Locate the cell with the specified text and output its (X, Y) center coordinate. 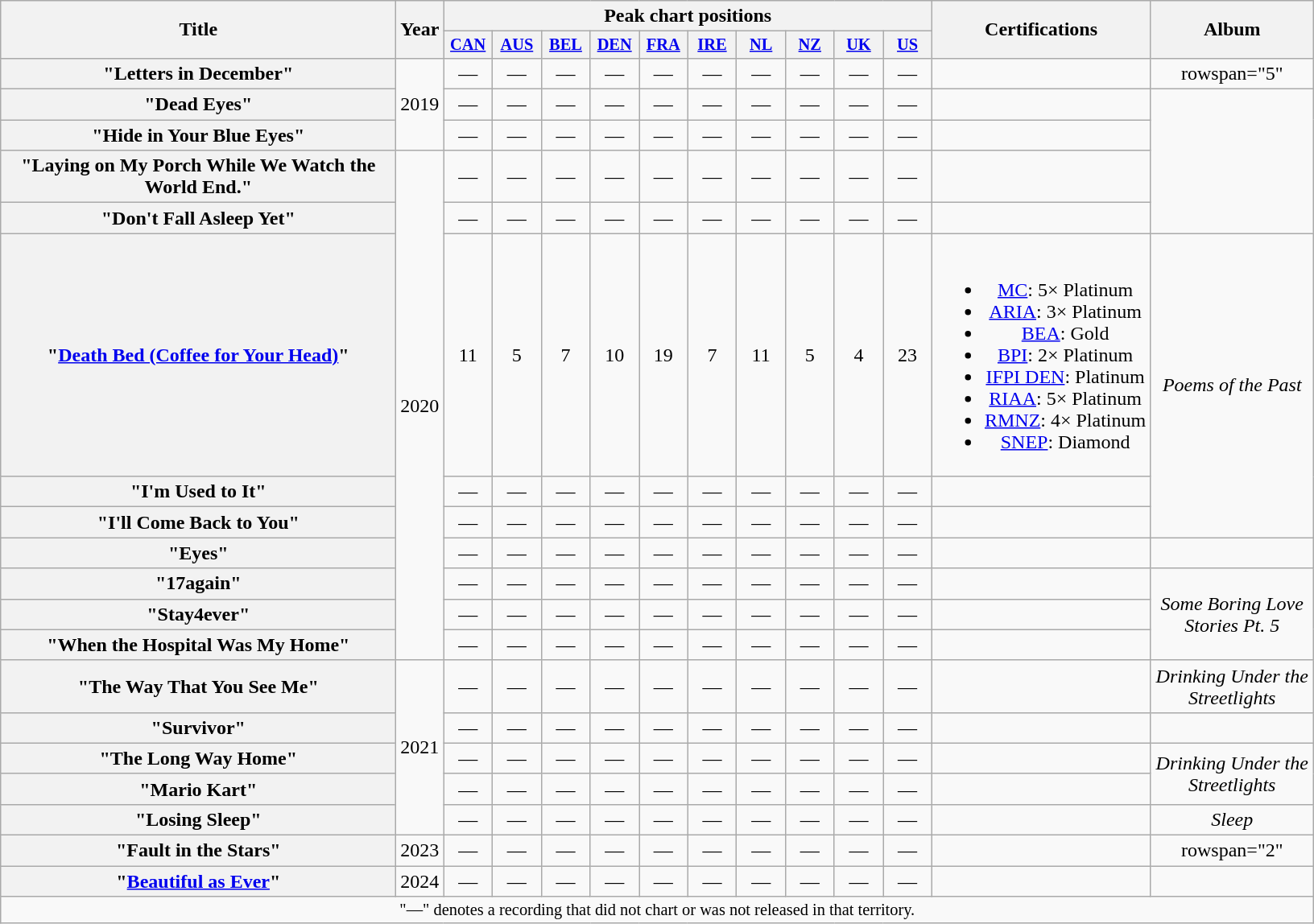
rowspan="2" (1232, 851)
MC: 5× PlatinumARIA: 3× PlatinumBEA: GoldBPI: 2× PlatinumIFPI DEN: PlatinumRIAA: 5× PlatinumRMNZ: 4× PlatinumSNEP: Diamond (1040, 355)
CAN (469, 45)
"—" denotes a recording that did not chart or was not released in that territory. (657, 910)
2020 (420, 406)
rowspan="5" (1232, 73)
NZ (810, 45)
"The Way That You See Me" (198, 686)
"Death Bed (Coffee for Your Head)" (198, 355)
2019 (420, 104)
"Losing Sleep" (198, 819)
"I'm Used to It" (198, 492)
10 (615, 355)
AUS (517, 45)
US (908, 45)
BEL (565, 45)
"Letters in December" (198, 73)
NL (762, 45)
Sleep (1232, 819)
UK (858, 45)
"Eyes" (198, 553)
"When the Hospital Was My Home" (198, 645)
2021 (420, 747)
23 (908, 355)
"Survivor" (198, 728)
Year (420, 30)
"Laying on My Porch While We Watch the World End." (198, 177)
"Hide in Your Blue Eyes" (198, 135)
2023 (420, 851)
2024 (420, 881)
"I'll Come Back to You" (198, 522)
Title (198, 30)
"Stay4ever" (198, 614)
"Beautiful as Ever" (198, 881)
Peak chart positions (688, 16)
Album (1232, 30)
"Fault in the Stars" (198, 851)
"The Long Way Home" (198, 758)
"17again" (198, 584)
DEN (615, 45)
Poems of the Past (1232, 386)
"Don't Fall Asleep Yet" (198, 218)
"Dead Eyes" (198, 105)
Some Boring Love Stories Pt. 5 (1232, 614)
IRE (712, 45)
19 (663, 355)
FRA (663, 45)
4 (858, 355)
"Mario Kart" (198, 789)
Certifications (1040, 30)
